Provide the (x, y) coordinate of the cell's center where the given text is located.  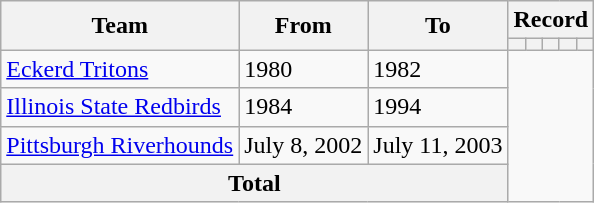
Total (254, 183)
1994 (438, 107)
1982 (438, 69)
Illinois State Redbirds (120, 107)
Eckerd Tritons (120, 69)
July 11, 2003 (438, 145)
From (304, 26)
Team (120, 26)
1984 (304, 107)
To (438, 26)
Record (551, 20)
1980 (304, 69)
July 8, 2002 (304, 145)
Pittsburgh Riverhounds (120, 145)
